From the cell containing the given text, extract its center point as [x, y] coordinate. 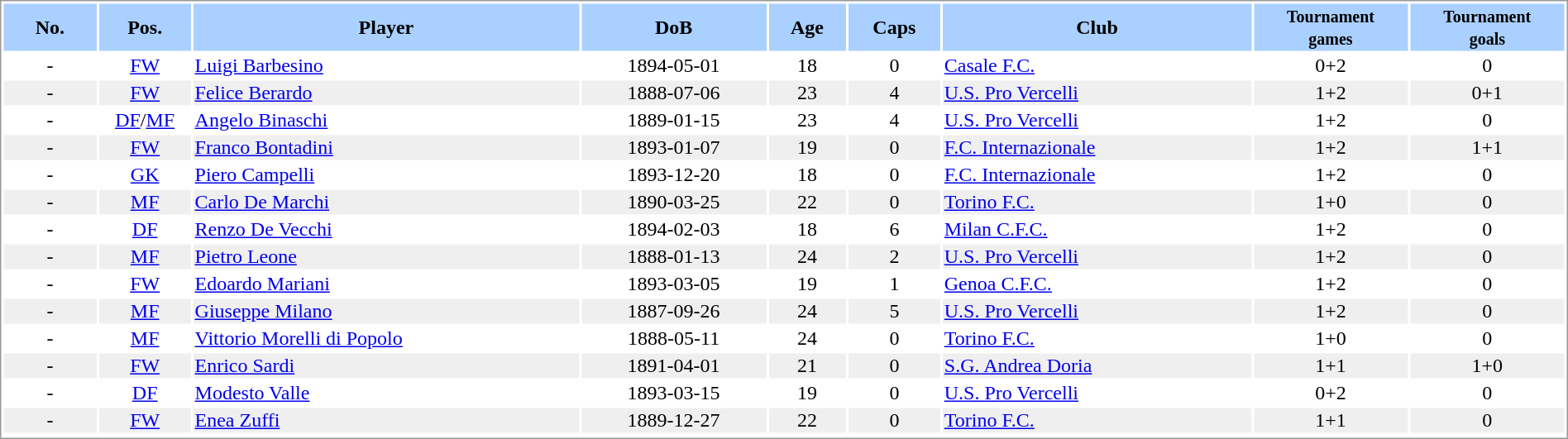
Luigi Barbesino [386, 65]
Enea Zuffi [386, 421]
Club [1097, 26]
1891-04-01 [674, 366]
DoB [674, 26]
Tournamentgoals [1487, 26]
Caps [895, 26]
5 [895, 312]
6 [895, 229]
Vittorio Morelli di Popolo [386, 338]
Milan C.F.C. [1097, 229]
1890-03-25 [674, 203]
GK [145, 174]
1889-12-27 [674, 421]
Casale F.C. [1097, 65]
1888-01-13 [674, 257]
Carlo De Marchi [386, 203]
S.G. Andrea Doria [1097, 366]
1894-02-03 [674, 229]
Felice Berardo [386, 93]
Tournamentgames [1331, 26]
1893-12-20 [674, 174]
1894-05-01 [674, 65]
1888-05-11 [674, 338]
1893-01-07 [674, 148]
Piero Campelli [386, 174]
1 [895, 284]
Modesto Valle [386, 393]
Age [807, 26]
Genoa C.F.C. [1097, 284]
Enrico Sardi [386, 366]
Player [386, 26]
1887-09-26 [674, 312]
1893-03-05 [674, 284]
21 [807, 366]
Franco Bontadini [386, 148]
Pietro Leone [386, 257]
2 [895, 257]
Renzo De Vecchi [386, 229]
Giuseppe Milano [386, 312]
No. [50, 26]
1893-03-15 [674, 393]
0+1 [1487, 93]
1888-07-06 [674, 93]
DF/MF [145, 120]
1889-01-15 [674, 120]
Angelo Binaschi [386, 120]
Edoardo Mariani [386, 284]
Pos. [145, 26]
